Extract the [X, Y] coordinate from the center of the cell holding the provided text.  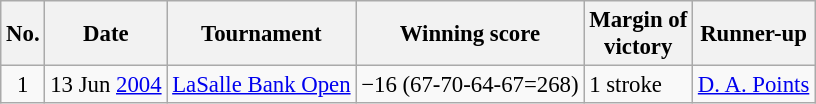
No. [23, 34]
13 Jun 2004 [106, 85]
Winning score [470, 34]
LaSalle Bank Open [262, 85]
Runner-up [754, 34]
Date [106, 34]
Tournament [262, 34]
1 stroke [638, 85]
1 [23, 85]
Margin ofvictory [638, 34]
D. A. Points [754, 85]
−16 (67-70-64-67=268) [470, 85]
